Search for the cell housing the specified text and yield its [x, y] center coordinate. 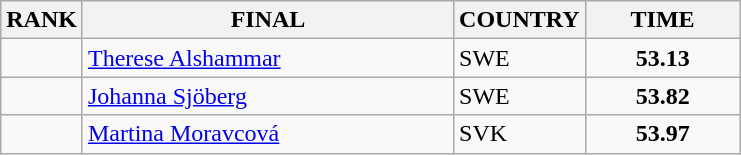
COUNTRY [520, 20]
53.13 [662, 58]
Therese Alshammar [268, 58]
RANK [42, 20]
53.82 [662, 96]
SVK [520, 134]
TIME [662, 20]
Johanna Sjöberg [268, 96]
Martina Moravcová [268, 134]
53.97 [662, 134]
FINAL [268, 20]
